Pinpoint the cell where the given text exists, returning its (X, Y) midpoint coordinate. 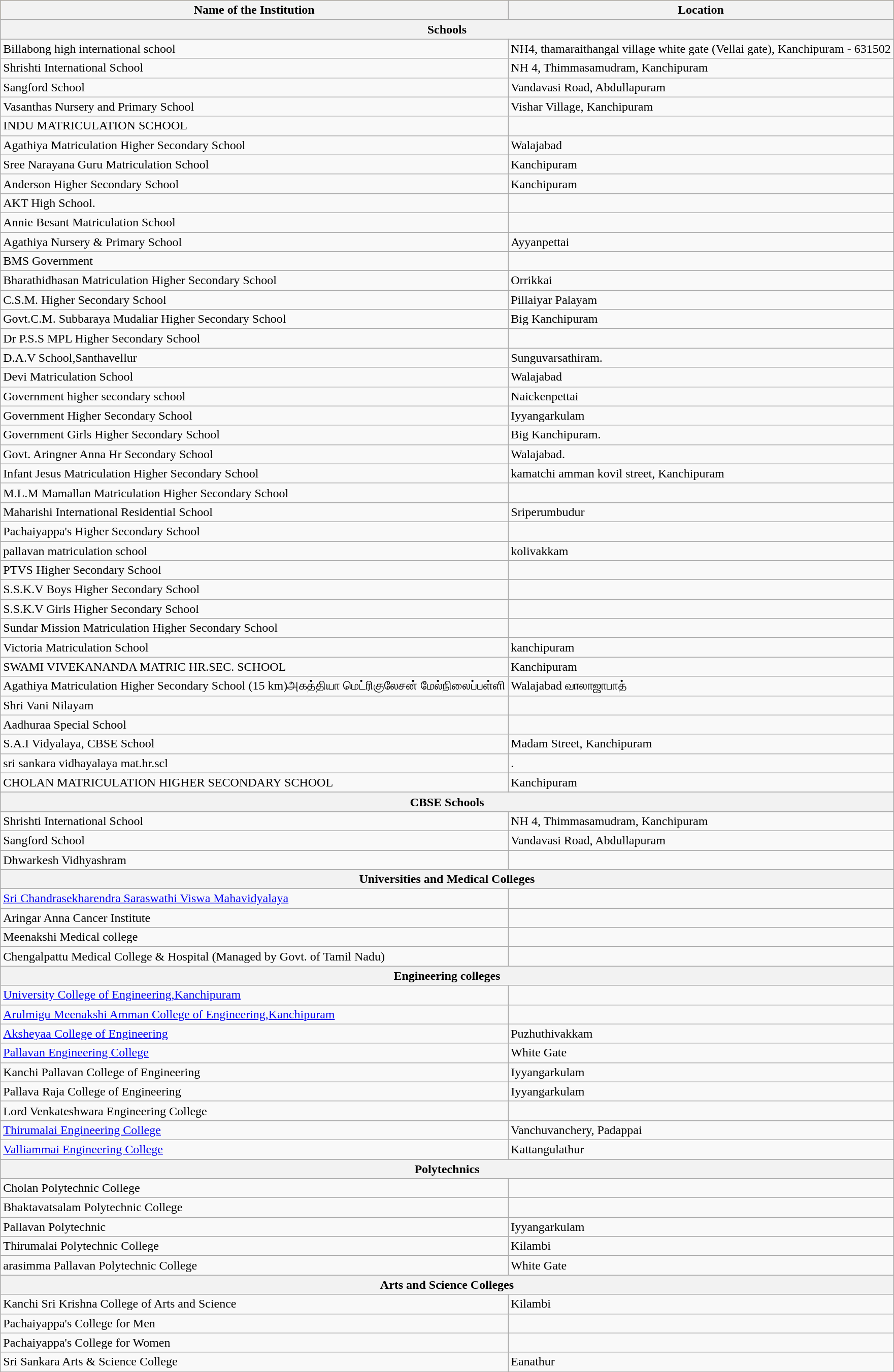
arasimma Pallavan Polytechnic College (254, 1265)
Pachaiyappa's Higher Secondary School (254, 531)
Devi Matriculation School (254, 377)
Vishar Village, Kanchipuram (701, 107)
Shri Vani Nilayam (254, 705)
Engineering colleges (447, 976)
Agathiya Nursery & Primary School (254, 242)
Dhwarkesh Vidhyashram (254, 860)
Universities and Medical Colleges (447, 879)
Kanchi Sri Krishna College of Arts and Science (254, 1304)
Walajabad வாலாஜாபாத் (701, 686)
Aringar Anna Cancer Institute (254, 918)
Agathiya Matriculation Higher Secondary School (254, 145)
Govt. Aringner Anna Hr Secondary School (254, 454)
CBSE Schools (447, 802)
Agathiya Matriculation Higher Secondary School (15 km)அகத்தியா மெட்ரிகுலேசன் மேல்நிலைப்பள்ளி (254, 686)
Name of the Institution (254, 10)
S.A.I Vidyalaya, CBSE School (254, 744)
Pallavan Polytechnic (254, 1227)
Sriperumbudur (701, 512)
Cholan Polytechnic College (254, 1188)
Madam Street, Kanchipuram (701, 744)
Lord Venkateshwara Engineering College (254, 1111)
Chengalpattu Medical College & Hospital (Managed by Govt. of Tamil Nadu) (254, 956)
Big Kanchipuram (701, 319)
S.S.K.V Boys Higher Secondary School (254, 590)
Annie Besant Matriculation School (254, 222)
Walajabad. (701, 454)
Anderson Higher Secondary School (254, 184)
Sri Sankara Arts & Science College (254, 1362)
Bhaktavatsalam Polytechnic College (254, 1208)
C.S.M. Higher Secondary School (254, 300)
SWAMI VIVEKANANDA MATRIC HR.SEC. SCHOOL (254, 667)
Sundar Mission Matriculation Higher Secondary School (254, 628)
Kanchi Pallavan College of Engineering (254, 1072)
kamatchi amman kovil street, Kanchipuram (701, 473)
Big Kanchipuram. (701, 435)
Thirumalai Engineering College (254, 1130)
Sri Chandrasekharendra Saraswathi Viswa Mahavidyalaya (254, 899)
Vanchuvanchery, Padappai (701, 1130)
Valliammai Engineering College (254, 1149)
NH4, thamaraithangal village white gate (Vellai gate), Kanchipuram - 631502 (701, 49)
Ayyanpettai (701, 242)
Pillaiyar Palayam (701, 300)
Government Girls Higher Secondary School (254, 435)
Government higher secondary school (254, 396)
S.S.K.V Girls Higher Secondary School (254, 609)
Pachaiyappa's College for Men (254, 1323)
Pachaiyappa's College for Women (254, 1343)
CHOLAN MATRICULATION HIGHER SECONDARY SCHOOL (254, 782)
Location (701, 10)
Aksheyaa College of Engineering (254, 1034)
Victoria Matriculation School (254, 647)
Dr P.S.S MPL Higher Secondary School (254, 338)
Meenakshi Medical college (254, 937)
Arulmigu Meenakshi Amman College of Engineering,Kanchipuram (254, 1014)
Polytechnics (447, 1169)
M.L.M Mamallan Matriculation Higher Secondary School (254, 493)
Govt.C.M. Subbaraya Mudaliar Higher Secondary School (254, 319)
Infant Jesus Matriculation Higher Secondary School (254, 473)
Government Higher Secondary School (254, 416)
Pallavan Engineering College (254, 1053)
BMS Government (254, 261)
Thirumalai Polytechnic College (254, 1246)
Sunguvarsathiram. (701, 358)
Maharishi International Residential School (254, 512)
INDU MATRICULATION SCHOOL (254, 126)
Naickenpettai (701, 396)
Kattangulathur (701, 1149)
PTVS Higher Secondary School (254, 570)
Schools (447, 29)
D.A.V School,Santhavellur (254, 358)
Aadhuraa Special School (254, 725)
Orrikkai (701, 281)
sri sankara vidhayalaya mat.hr.scl (254, 763)
Arts and Science Colleges (447, 1285)
Eanathur (701, 1362)
Vasanthas Nursery and Primary School (254, 107)
University College of Engineering,Kanchipuram (254, 995)
pallavan matriculation school (254, 551)
Sree Narayana Guru Matriculation School (254, 164)
Billabong high international school (254, 49)
Bharathidhasan Matriculation Higher Secondary School (254, 281)
Pallava Raja College of Engineering (254, 1091)
. (701, 763)
kolivakkam (701, 551)
AKT High School. (254, 203)
Puzhuthivakkam (701, 1034)
kanchipuram (701, 647)
